From the cell containing the given text, extract its center point as [X, Y] coordinate. 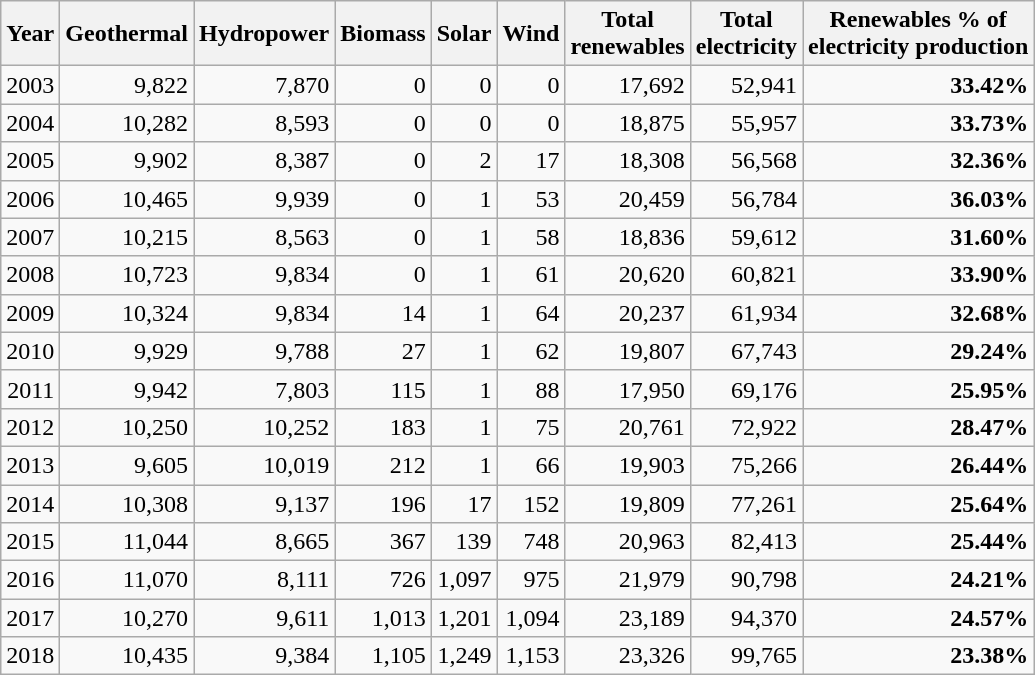
748 [531, 542]
2012 [30, 427]
9,822 [127, 85]
Geothermal [127, 34]
2017 [30, 618]
9,902 [127, 161]
7,870 [264, 85]
139 [464, 542]
2015 [30, 542]
152 [531, 503]
23,326 [628, 656]
10,465 [127, 199]
33.90% [918, 275]
Totalrenewables [628, 34]
1,249 [464, 656]
10,435 [127, 656]
90,798 [746, 580]
9,788 [264, 351]
18,308 [628, 161]
Biomass [383, 34]
212 [383, 465]
58 [531, 237]
17,692 [628, 85]
20,963 [628, 542]
11,044 [127, 542]
726 [383, 580]
1,094 [531, 618]
9,611 [264, 618]
9,384 [264, 656]
10,270 [127, 618]
82,413 [746, 542]
14 [383, 313]
Solar [464, 34]
8,387 [264, 161]
59,612 [746, 237]
19,903 [628, 465]
2014 [30, 503]
24.21% [918, 580]
10,250 [127, 427]
56,568 [746, 161]
2005 [30, 161]
367 [383, 542]
10,324 [127, 313]
18,836 [628, 237]
10,215 [127, 237]
88 [531, 389]
20,620 [628, 275]
18,875 [628, 123]
61 [531, 275]
9,929 [127, 351]
29.24% [918, 351]
2003 [30, 85]
2013 [30, 465]
55,957 [746, 123]
Wind [531, 34]
27 [383, 351]
8,593 [264, 123]
23.38% [918, 656]
Hydropower [264, 34]
25.64% [918, 503]
1,153 [531, 656]
21,979 [628, 580]
67,743 [746, 351]
19,809 [628, 503]
25.44% [918, 542]
56,784 [746, 199]
66 [531, 465]
Renewables % ofelectricity production [918, 34]
20,237 [628, 313]
2016 [30, 580]
2008 [30, 275]
2004 [30, 123]
99,765 [746, 656]
36.03% [918, 199]
8,111 [264, 580]
975 [531, 580]
28.47% [918, 427]
10,252 [264, 427]
1,201 [464, 618]
2 [464, 161]
31.60% [918, 237]
33.73% [918, 123]
20,459 [628, 199]
20,761 [628, 427]
8,665 [264, 542]
10,019 [264, 465]
9,137 [264, 503]
2010 [30, 351]
52,941 [746, 85]
8,563 [264, 237]
25.95% [918, 389]
Year [30, 34]
69,176 [746, 389]
196 [383, 503]
61,934 [746, 313]
33.42% [918, 85]
75,266 [746, 465]
24.57% [918, 618]
1,097 [464, 580]
Totalelectricity [746, 34]
75 [531, 427]
23,189 [628, 618]
1,105 [383, 656]
17,950 [628, 389]
9,942 [127, 389]
11,070 [127, 580]
10,723 [127, 275]
53 [531, 199]
115 [383, 389]
7,803 [264, 389]
60,821 [746, 275]
9,939 [264, 199]
32.68% [918, 313]
1,013 [383, 618]
94,370 [746, 618]
62 [531, 351]
2007 [30, 237]
19,807 [628, 351]
10,282 [127, 123]
2006 [30, 199]
10,308 [127, 503]
32.36% [918, 161]
26.44% [918, 465]
9,605 [127, 465]
2009 [30, 313]
64 [531, 313]
183 [383, 427]
2011 [30, 389]
72,922 [746, 427]
2018 [30, 656]
77,261 [746, 503]
